Return (X, Y) of the center of cell containing provided text 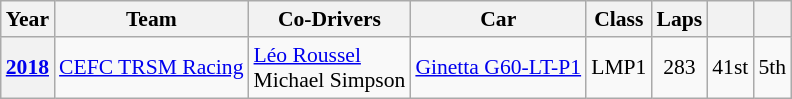
2018 (28, 68)
283 (679, 68)
Ginetta G60-LT-P1 (498, 68)
Laps (679, 19)
Year (28, 19)
Class (618, 19)
Car (498, 19)
Co-Drivers (330, 19)
Léo Roussel Michael Simpson (330, 68)
LMP1 (618, 68)
41st (730, 68)
CEFC TRSM Racing (151, 68)
5th (772, 68)
Team (151, 19)
